Extract the (X, Y) coordinate from the center of the cell holding the provided text.  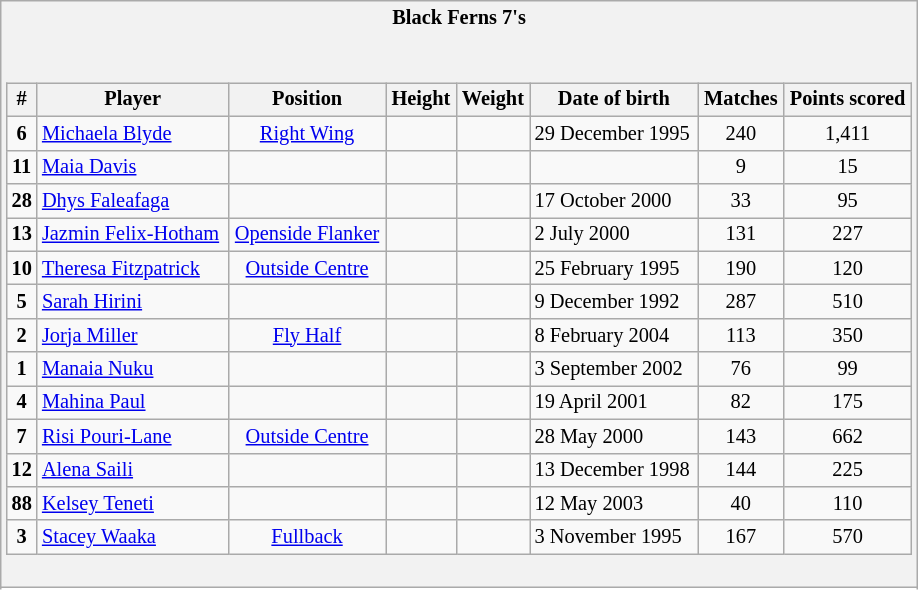
240 (740, 133)
1,411 (847, 133)
227 (847, 234)
190 (740, 268)
287 (740, 301)
144 (740, 470)
25 February 1995 (614, 268)
Jazmin Felix-Hotham (132, 234)
Sarah Hirini (132, 301)
Manaia Nuku (132, 369)
33 (740, 200)
167 (740, 537)
113 (740, 335)
Position (307, 99)
Weight (493, 99)
Openside Flanker (307, 234)
3 November 1995 (614, 537)
Fly Half (307, 335)
28 (22, 200)
12 May 2003 (614, 503)
7 (22, 436)
Alena Saili (132, 470)
143 (740, 436)
99 (847, 369)
Dhys Faleafaga (132, 200)
# (22, 99)
10 (22, 268)
19 April 2001 (614, 402)
Kelsey Teneti (132, 503)
225 (847, 470)
95 (847, 200)
88 (22, 503)
110 (847, 503)
8 February 2004 (614, 335)
76 (740, 369)
510 (847, 301)
2 July 2000 (614, 234)
662 (847, 436)
12 (22, 470)
175 (847, 402)
40 (740, 503)
5 (22, 301)
15 (847, 167)
Michaela Blyde (132, 133)
3 September 2002 (614, 369)
9 (740, 167)
82 (740, 402)
Fullback (307, 537)
Risi Pouri-Lane (132, 436)
11 (22, 167)
Matches (740, 99)
570 (847, 537)
Right Wing (307, 133)
1 (22, 369)
Theresa Fitzpatrick (132, 268)
Points scored (847, 99)
Date of birth (614, 99)
Height (421, 99)
9 December 1992 (614, 301)
3 (22, 537)
6 (22, 133)
Stacey Waaka (132, 537)
120 (847, 268)
29 December 1995 (614, 133)
Mahina Paul (132, 402)
4 (22, 402)
Maia Davis (132, 167)
131 (740, 234)
Jorja Miller (132, 335)
13 (22, 234)
Player (132, 99)
350 (847, 335)
13 December 1998 (614, 470)
2 (22, 335)
28 May 2000 (614, 436)
17 October 2000 (614, 200)
Black Ferns 7's (460, 16)
